Scan for the cell matching the given text and deliver its (x, y) coordinate at center. 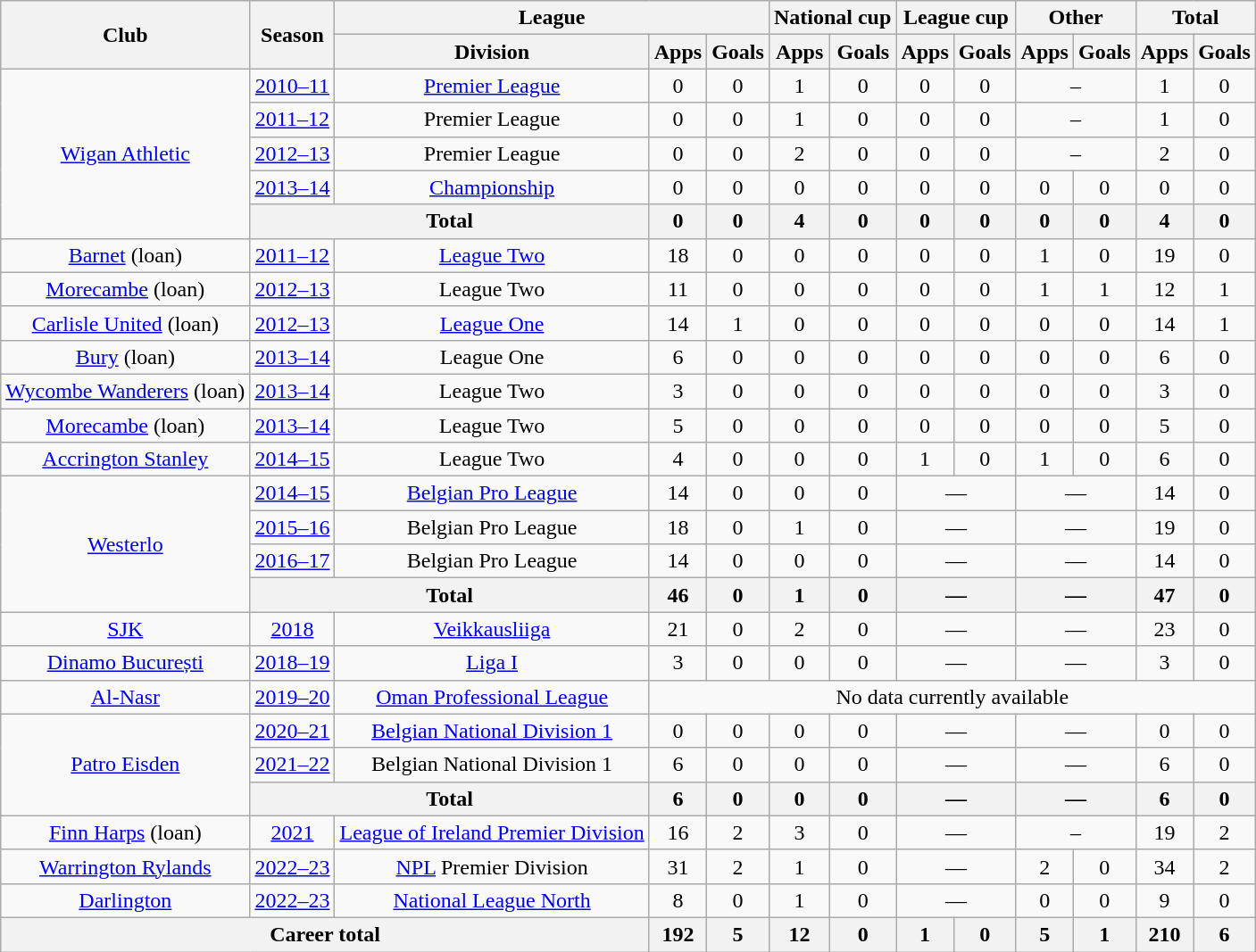
League (552, 18)
Division (492, 52)
8 (678, 900)
Darlington (125, 900)
No data currently available (952, 697)
Club (125, 35)
National League North (492, 900)
Championship (492, 187)
Accrington Stanley (125, 459)
National cup (832, 18)
Westerlo (125, 544)
Finn Harps (loan) (125, 832)
Career total (325, 934)
2015–16 (293, 527)
16 (678, 832)
192 (678, 934)
31 (678, 866)
2010–11 (293, 86)
League cup (956, 18)
21 (678, 629)
SJK (125, 629)
9 (1164, 900)
11 (678, 289)
Veikkausliiga (492, 629)
2021–22 (293, 765)
2020–21 (293, 731)
Other (1076, 18)
Carlisle United (loan) (125, 323)
2021 (293, 832)
Patro Eisden (125, 765)
Wigan Athletic (125, 153)
23 (1164, 629)
Warrington Rylands (125, 866)
2018 (293, 629)
Oman Professional League (492, 697)
Wycombe Wanderers (loan) (125, 391)
League of Ireland Premier Division (492, 832)
NPL Premier Division (492, 866)
210 (1164, 934)
2016–17 (293, 561)
Al-Nasr (125, 697)
Dinamo București (125, 663)
47 (1164, 595)
Season (293, 35)
Bury (loan) (125, 357)
34 (1164, 866)
2019–20 (293, 697)
Liga I (492, 663)
Barnet (loan) (125, 255)
46 (678, 595)
2018–19 (293, 663)
